Determine the (X, Y) coordinate at the center of the cell enclosing the given text.  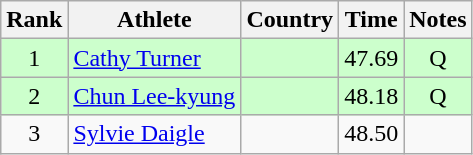
47.69 (372, 58)
Rank (34, 20)
48.50 (372, 134)
Sylvie Daigle (154, 134)
Country (290, 20)
2 (34, 96)
1 (34, 58)
Notes (438, 20)
Time (372, 20)
3 (34, 134)
Chun Lee-kyung (154, 96)
Athlete (154, 20)
48.18 (372, 96)
Cathy Turner (154, 58)
